Extract the (x, y) coordinate from the center of the cell holding the provided text.  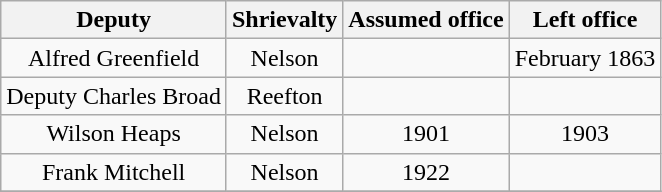
1903 (585, 134)
Deputy Charles Broad (114, 96)
1922 (426, 172)
1901 (426, 134)
February 1863 (585, 58)
Frank Mitchell (114, 172)
Assumed office (426, 20)
Left office (585, 20)
Wilson Heaps (114, 134)
Reefton (284, 96)
Alfred Greenfield (114, 58)
Shrievalty (284, 20)
Deputy (114, 20)
